For the text-containing cell, return its midpoint in [X, Y] coordinate format. 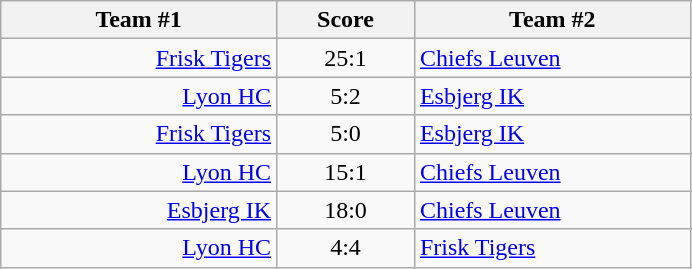
Team #2 [552, 20]
25:1 [346, 58]
Team #1 [139, 20]
4:4 [346, 248]
Score [346, 20]
5:0 [346, 134]
5:2 [346, 96]
18:0 [346, 210]
15:1 [346, 172]
